From the cell containing the given text, extract its center point as (X, Y) coordinate. 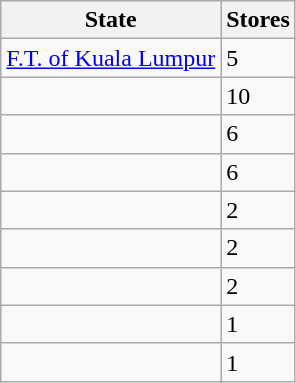
10 (258, 96)
Stores (258, 20)
State (111, 20)
F.T. of Kuala Lumpur (111, 58)
5 (258, 58)
